Output the (X, Y) coordinate of the center of the cell containing the given text.  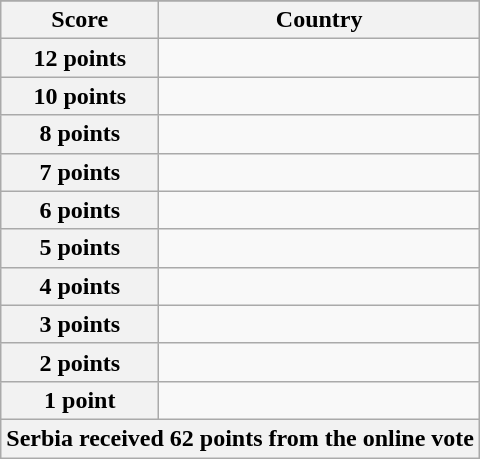
10 points (80, 96)
5 points (80, 248)
2 points (80, 362)
1 point (80, 400)
12 points (80, 58)
Score (80, 20)
3 points (80, 324)
Country (320, 20)
6 points (80, 210)
7 points (80, 172)
4 points (80, 286)
8 points (80, 134)
Serbia received 62 points from the online vote (240, 438)
